Find where the given text appears and provide that cell's center as (X, Y) coordinate. 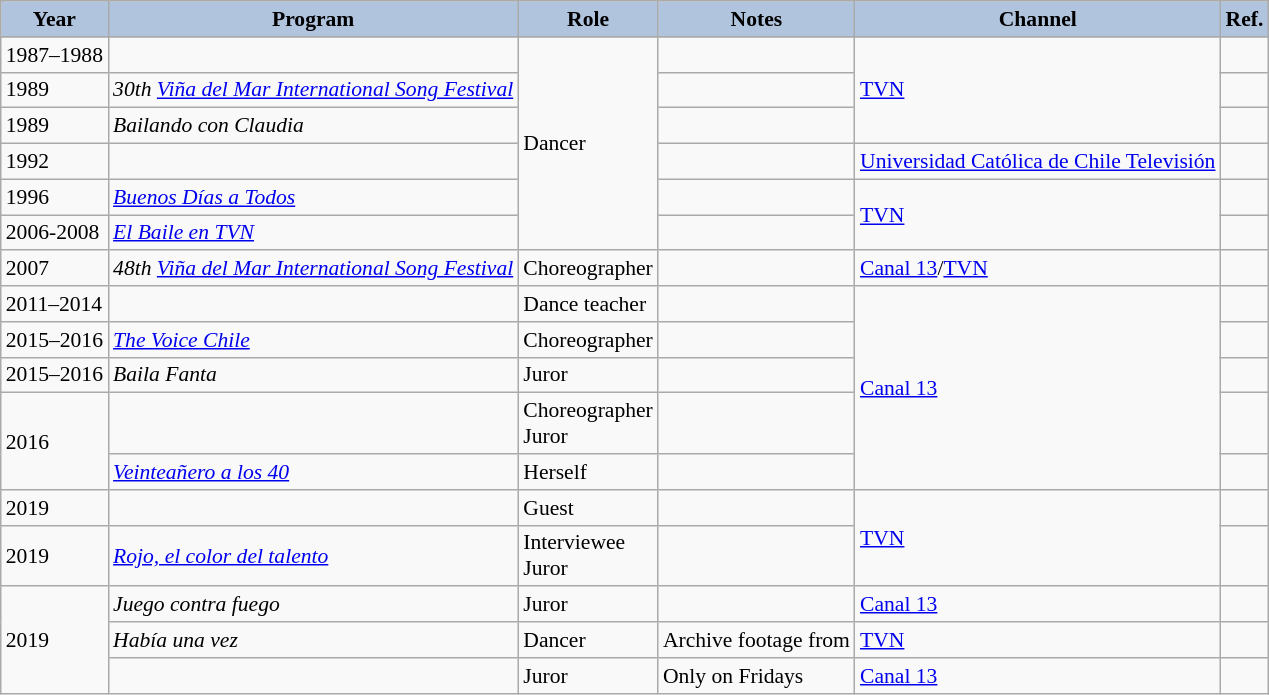
2007 (54, 269)
2011–2014 (54, 304)
Channel (1038, 19)
1996 (54, 197)
The Voice Chile (313, 340)
Bailando con Claudia (313, 126)
El Baile en TVN (313, 233)
30th Viña del Mar International Song Festival (313, 90)
Ref. (1244, 19)
Había una vez (313, 640)
Only on Fridays (756, 676)
Dance teacher (588, 304)
Buenos Días a Todos (313, 197)
Canal 13/TVN (1038, 269)
Juego contra fuego (313, 605)
Guest (588, 508)
ChoreographerJuror (588, 424)
IntervieweeJuror (588, 556)
Role (588, 19)
Herself (588, 472)
Universidad Católica de Chile Televisión (1038, 162)
Program (313, 19)
Notes (756, 19)
Year (54, 19)
Rojo, el color del talento (313, 556)
Veinteañero a los 40 (313, 472)
1987–1988 (54, 55)
2006-2008 (54, 233)
2016 (54, 442)
Archive footage from (756, 640)
Baila Fanta (313, 375)
48th Viña del Mar International Song Festival (313, 269)
1992 (54, 162)
